Return the [x, y] coordinate for the center point of the cell that contains the specified text.  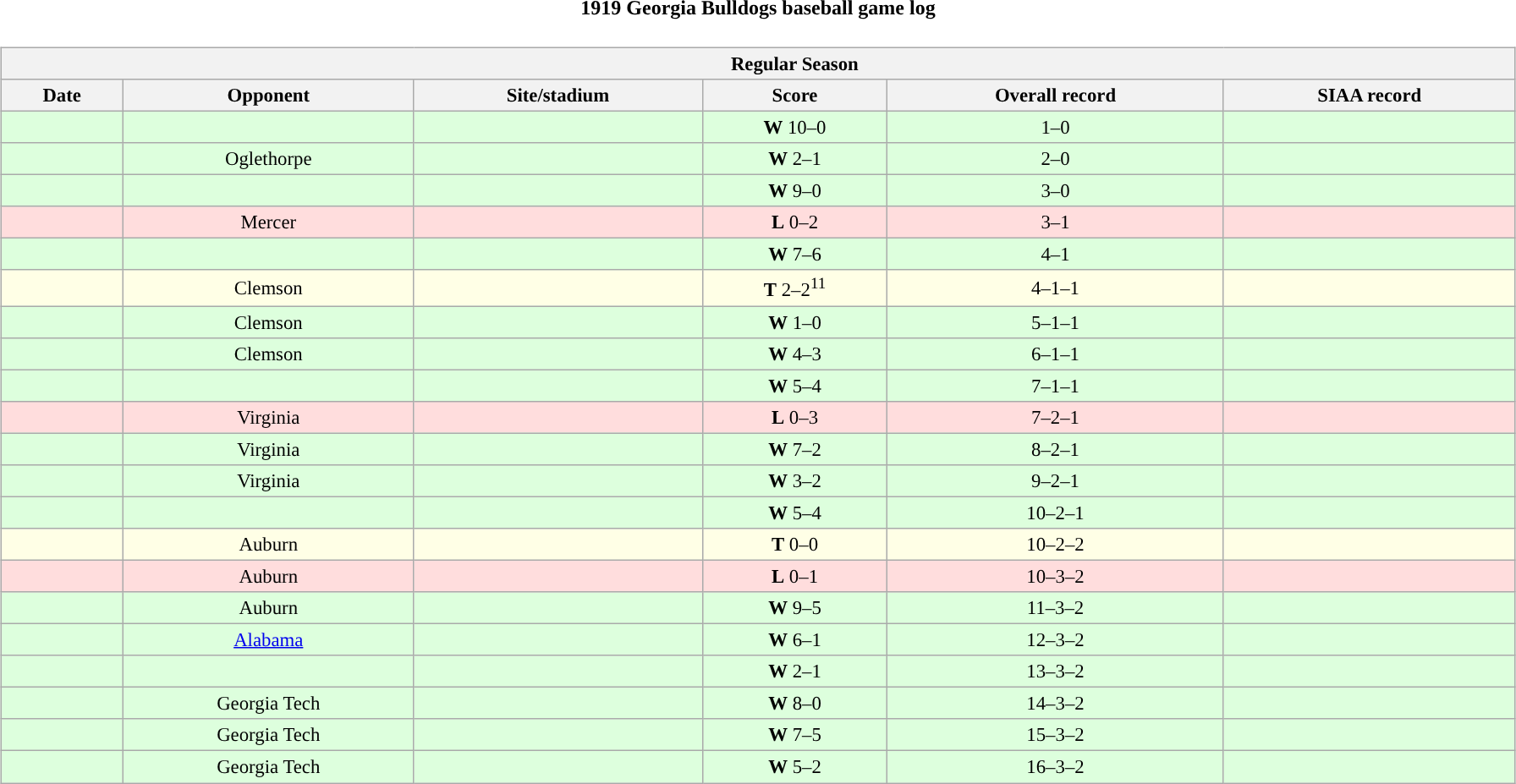
Overall record [1056, 96]
W 7–6 [795, 255]
5–1–1 [1056, 322]
10–2–1 [1056, 513]
11–3–2 [1056, 608]
W 1–0 [795, 322]
9–2–1 [1056, 481]
Regular Season [758, 63]
T 0–0 [795, 545]
7–2–1 [1056, 417]
Site/stadium [558, 96]
W 9–0 [795, 191]
14–3–2 [1056, 704]
10–3–2 [1056, 576]
Alabama [269, 640]
8–2–1 [1056, 449]
W 6–1 [795, 640]
T 2–211 [795, 288]
L 0–2 [795, 222]
SIAA record [1369, 96]
W 7–2 [795, 449]
2–0 [1056, 159]
W 8–0 [795, 704]
3–0 [1056, 191]
W 3–2 [795, 481]
13–3–2 [1056, 672]
7–1–1 [1056, 386]
1–0 [1056, 127]
3–1 [1056, 222]
Mercer [269, 222]
Date [63, 96]
W 7–5 [795, 735]
Opponent [269, 96]
W 10–0 [795, 127]
16–3–2 [1056, 767]
4–1 [1056, 255]
L 0–3 [795, 417]
Oglethorpe [269, 159]
10–2–2 [1056, 545]
W 4–3 [795, 354]
W 5–2 [795, 767]
15–3–2 [1056, 735]
L 0–1 [795, 576]
12–3–2 [1056, 640]
4–1–1 [1056, 288]
6–1–1 [1056, 354]
Score [795, 96]
W 9–5 [795, 608]
